For the text-containing cell, return its midpoint in [x, y] coordinate format. 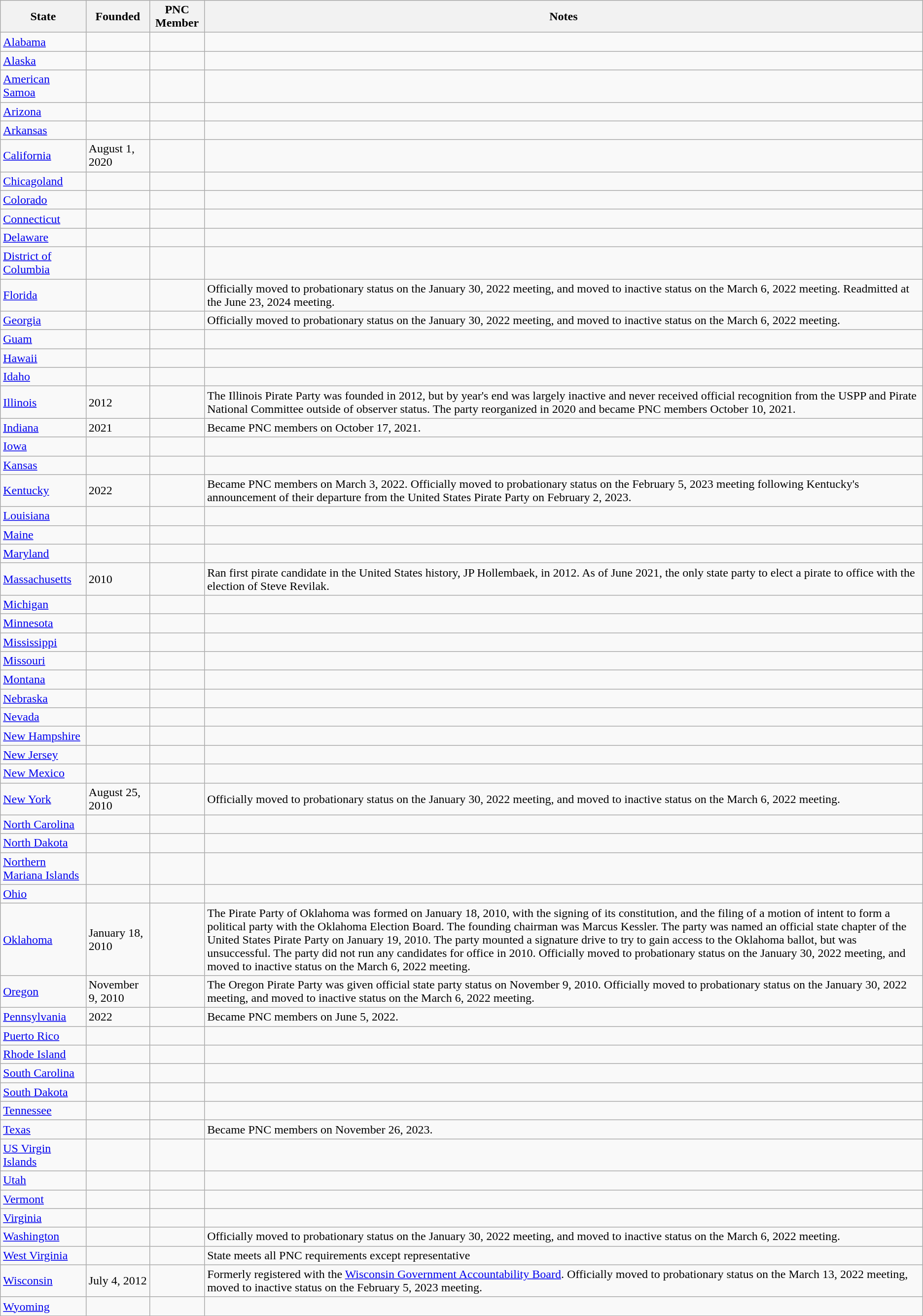
Colorado [43, 200]
Michigan [43, 604]
New Hampshire [43, 736]
Maryland [43, 553]
July 4, 2012 [117, 1280]
Became PNC members on November 26, 2023. [564, 1130]
North Dakota [43, 843]
Tennessee [43, 1111]
West Virginia [43, 1255]
North Carolina [43, 824]
January 18, 2010 [117, 939]
Notes [564, 17]
New Jersey [43, 755]
August 1, 2020 [117, 156]
Indiana [43, 428]
Nebraska [43, 698]
Nevada [43, 717]
Texas [43, 1130]
2012 [117, 402]
Iowa [43, 446]
Maine [43, 535]
Became PNC members on June 5, 2022. [564, 1017]
Rhode Island [43, 1055]
South Dakota [43, 1092]
Pennsylvania [43, 1017]
PNC Member [177, 17]
Mississippi [43, 642]
American Samoa [43, 86]
Idaho [43, 377]
California [43, 156]
Oklahoma [43, 939]
November 9, 2010 [117, 991]
District of Columbia [43, 262]
Chicagoland [43, 181]
New Mexico [43, 773]
2021 [117, 428]
Minnesota [43, 623]
Wisconsin [43, 1280]
Hawaii [43, 358]
Connecticut [43, 219]
Louisiana [43, 516]
August 25, 2010 [117, 799]
Washington [43, 1237]
Georgia [43, 321]
Massachusetts [43, 579]
Alabama [43, 42]
State [43, 17]
Vermont [43, 1199]
Founded [117, 17]
Became PNC members on October 17, 2021. [564, 428]
South Carolina [43, 1073]
Puerto Rico [43, 1035]
Northern Mariana Islands [43, 868]
Kansas [43, 465]
Illinois [43, 402]
Utah [43, 1180]
US Virgin Islands [43, 1155]
Ohio [43, 894]
State meets all PNC requirements except representative [564, 1255]
Wyoming [43, 1306]
Kentucky [43, 490]
Delaware [43, 237]
Virginia [43, 1218]
Guam [43, 339]
2010 [117, 579]
Florida [43, 295]
Arizona [43, 111]
Arkansas [43, 130]
Alaska [43, 61]
Montana [43, 680]
New York [43, 799]
Missouri [43, 661]
Oregon [43, 991]
